Output the [X, Y] coordinate of the center of the cell containing the given text.  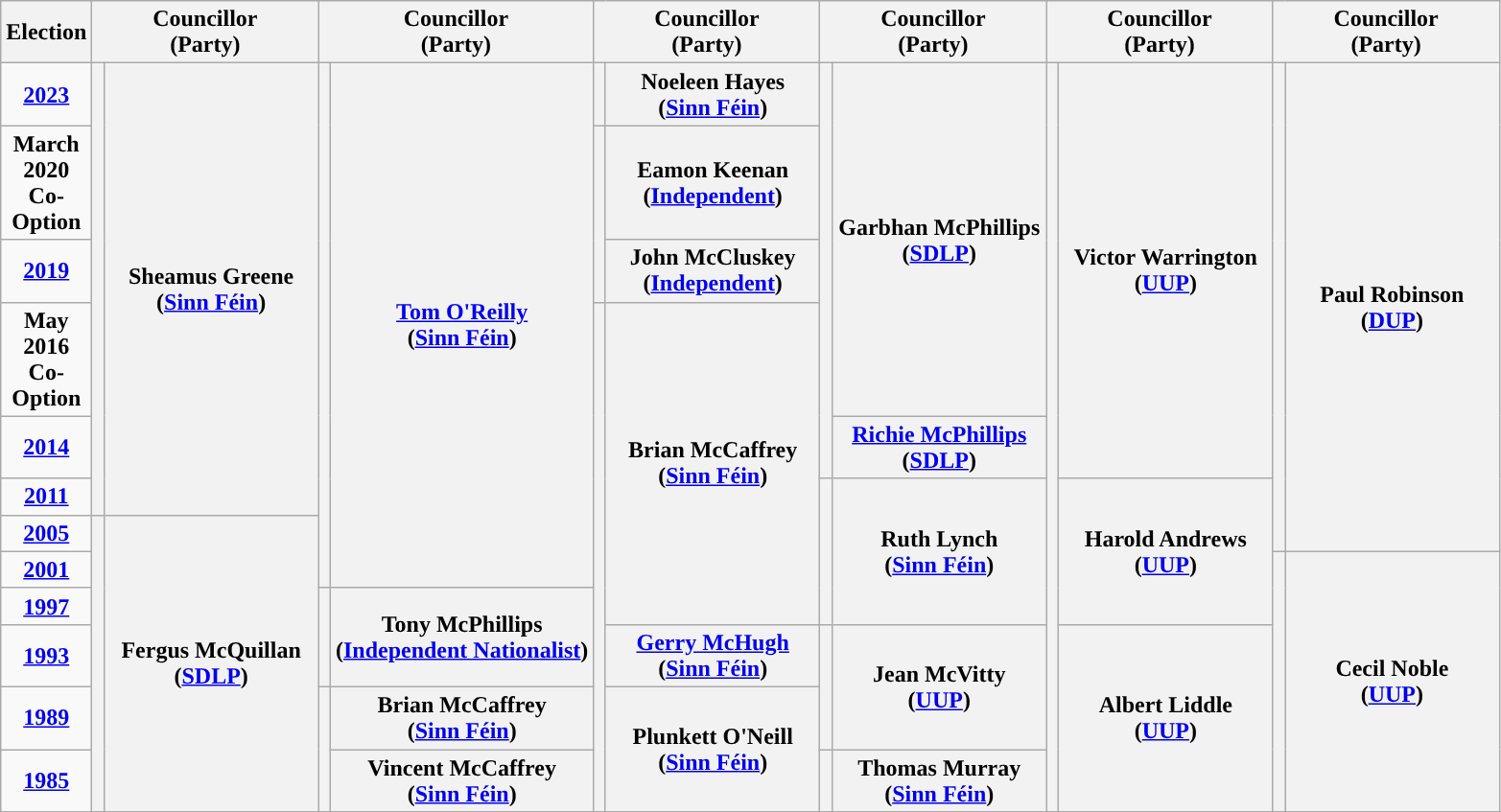
Vincent McCaffrey (Sinn Féin) [461, 780]
Election [46, 33]
1985 [46, 780]
2005 [46, 533]
Cecil Noble (UUP) [1393, 681]
1997 [46, 606]
Paul Robinson (DUP) [1393, 307]
Richie McPhillips (SDLP) [939, 447]
Albert Liddle (UUP) [1166, 717]
Ruth Lynch (Sinn Féin) [939, 551]
2019 [46, 270]
2014 [46, 447]
Plunkett O'Neill (Sinn Féin) [713, 749]
Fergus McQuillan (SDLP) [211, 663]
Victor Warrington (UUP) [1166, 270]
Garbhan McPhillips (SDLP) [939, 240]
Jean McVitty (UUP) [939, 686]
March 2020 Co-Option [46, 182]
Eamon Keenan (Independent) [713, 182]
1993 [46, 656]
Tony McPhillips (Independent Nationalist) [461, 637]
Noeleen Hayes (Sinn Féin) [713, 94]
Tom O'Reilly (Sinn Féin) [461, 326]
2011 [46, 497]
2001 [46, 569]
Harold Andrews (UUP) [1166, 551]
Sheamus Greene (Sinn Féin) [211, 290]
Gerry McHugh (Sinn Féin) [713, 656]
Thomas Murray (Sinn Féin) [939, 780]
May 2016 Co-Option [46, 359]
1989 [46, 717]
2023 [46, 94]
John McCluskey (Independent) [713, 270]
